Scan for the cell matching the given text and deliver its [X, Y] coordinate at center. 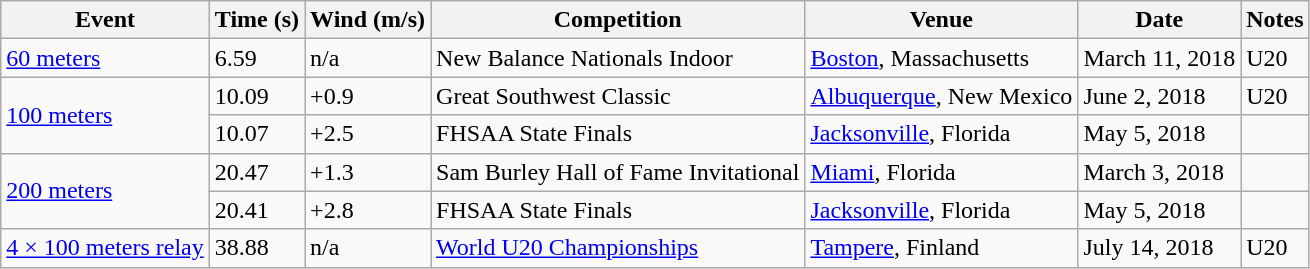
+2.8 [368, 210]
20.47 [256, 172]
10.09 [256, 96]
Date [1160, 20]
Wind (m/s) [368, 20]
6.59 [256, 58]
March 11, 2018 [1160, 58]
July 14, 2018 [1160, 248]
100 meters [106, 115]
+1.3 [368, 172]
Venue [942, 20]
Sam Burley Hall of Fame Invitational [618, 172]
Notes [1275, 20]
Boston, Massachusetts [942, 58]
200 meters [106, 191]
March 3, 2018 [1160, 172]
Tampere, Finland [942, 248]
Event [106, 20]
60 meters [106, 58]
Competition [618, 20]
+0.9 [368, 96]
World U20 Championships [618, 248]
Albuquerque, New Mexico [942, 96]
4 × 100 meters relay [106, 248]
Time (s) [256, 20]
10.07 [256, 134]
38.88 [256, 248]
20.41 [256, 210]
June 2, 2018 [1160, 96]
Miami, Florida [942, 172]
+2.5 [368, 134]
Great Southwest Classic [618, 96]
New Balance Nationals Indoor [618, 58]
